Find where the given text appears and provide that cell's center as (x, y) coordinate. 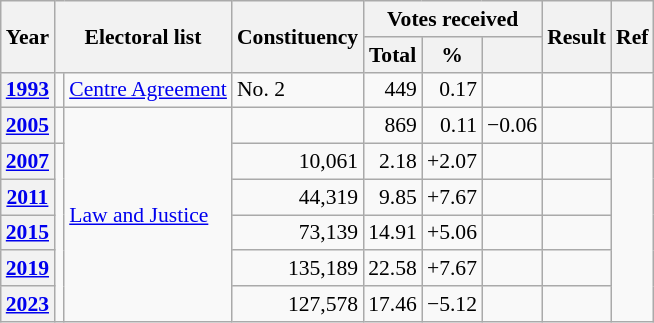
2019 (28, 269)
Ref (632, 36)
2011 (28, 197)
+2.07 (452, 162)
2.18 (392, 162)
2005 (28, 126)
No. 2 (298, 90)
−5.12 (452, 304)
Centre Agreement (148, 90)
22.58 (392, 269)
% (452, 55)
−0.06 (512, 126)
17.46 (392, 304)
Result (576, 36)
Constituency (298, 36)
Total (392, 55)
2007 (28, 162)
135,189 (298, 269)
1993 (28, 90)
Law and Justice (148, 215)
14.91 (392, 233)
2015 (28, 233)
+5.06 (452, 233)
Votes received (452, 19)
10,061 (298, 162)
44,319 (298, 197)
127,578 (298, 304)
2023 (28, 304)
Year (28, 36)
73,139 (298, 233)
0.17 (452, 90)
0.11 (452, 126)
9.85 (392, 197)
869 (392, 126)
Electoral list (143, 36)
449 (392, 90)
